Provide the [X, Y] coordinate of the cell's center where the given text is located.  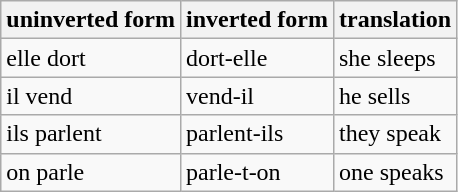
translation [394, 20]
they speak [394, 134]
ils parlent [91, 134]
vend-il [256, 96]
she sleeps [394, 58]
parle-t-on [256, 172]
dort-elle [256, 58]
inverted form [256, 20]
on parle [91, 172]
uninverted form [91, 20]
he sells [394, 96]
elle dort [91, 58]
one speaks [394, 172]
parlent-ils [256, 134]
il vend [91, 96]
